For the text-containing cell, return its midpoint in (X, Y) coordinate format. 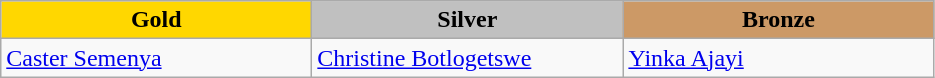
Caster Semenya (156, 58)
Christine Botlogetswe (468, 58)
Gold (156, 20)
Yinka Ajayi (778, 58)
Silver (468, 20)
Bronze (778, 20)
